From the cell containing the given text, extract its center point as [X, Y] coordinate. 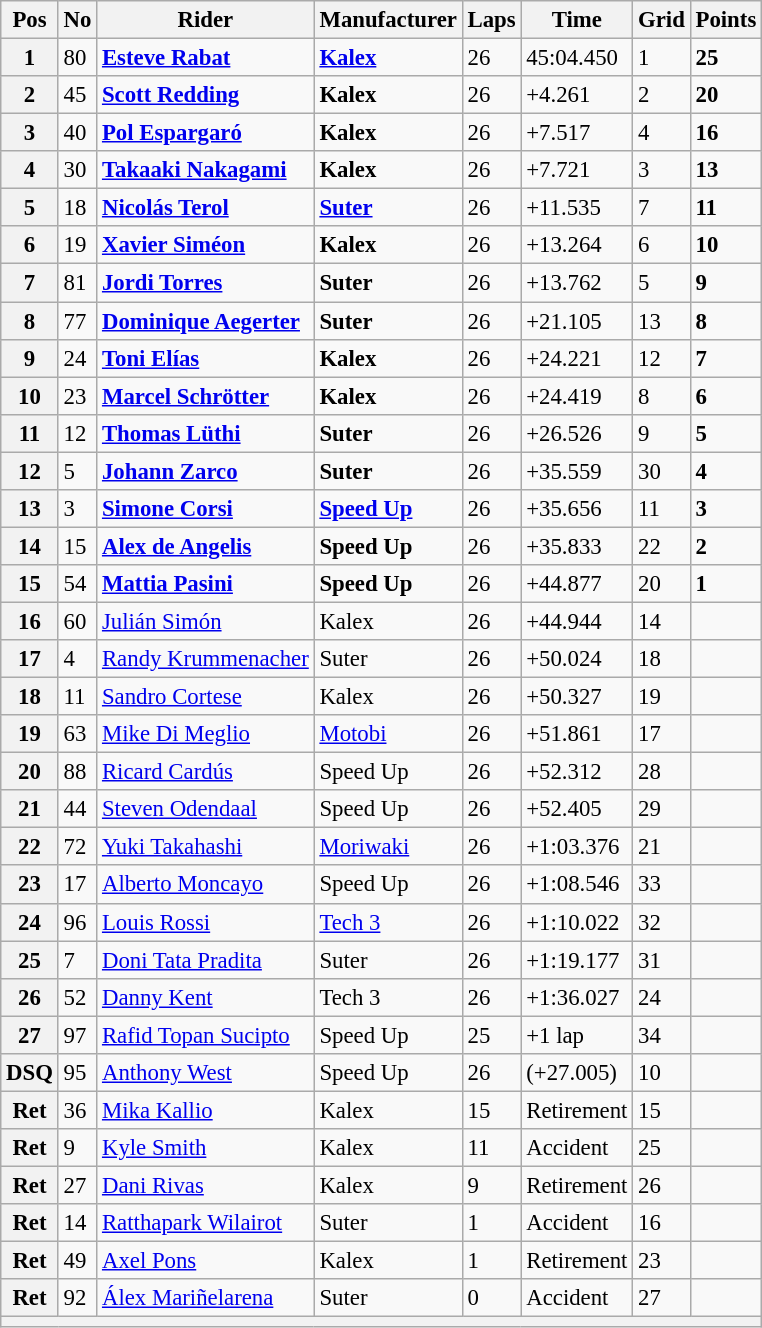
+24.221 [577, 358]
Mike Di Meglio [206, 734]
81 [77, 283]
Alberto Moncayo [206, 885]
+1:36.027 [577, 997]
Rafid Topan Sucipto [206, 1035]
+44.877 [577, 584]
DSQ [30, 1073]
33 [662, 885]
Dominique Aegerter [206, 321]
+21.105 [577, 321]
Marcel Schrötter [206, 396]
+50.327 [577, 697]
Xavier Siméon [206, 245]
31 [662, 960]
+4.261 [577, 95]
+1:10.022 [577, 922]
No [77, 20]
0 [492, 1298]
Nicolás Terol [206, 208]
+1:08.546 [577, 885]
54 [77, 584]
Kyle Smith [206, 1148]
Steven Odendaal [206, 809]
Yuki Takahashi [206, 847]
+51.861 [577, 734]
Axel Pons [206, 1261]
77 [77, 321]
+11.535 [577, 208]
52 [77, 997]
Takaaki Nakagami [206, 170]
45:04.450 [577, 58]
+35.833 [577, 546]
29 [662, 809]
Alex de Angelis [206, 546]
Grid [662, 20]
28 [662, 772]
Rider [206, 20]
Randy Krummenacher [206, 659]
+50.024 [577, 659]
Scott Redding [206, 95]
Johann Zarco [206, 471]
Ratthapark Wilairot [206, 1223]
Time [577, 20]
Simone Corsi [206, 509]
Doni Tata Pradita [206, 960]
36 [77, 1110]
32 [662, 922]
Dani Rivas [206, 1185]
Ricard Cardús [206, 772]
34 [662, 1035]
Motobi [388, 734]
+1 lap [577, 1035]
Louis Rossi [206, 922]
80 [77, 58]
Moriwaki [388, 847]
+7.517 [577, 133]
+13.762 [577, 283]
+24.419 [577, 396]
Manufacturer [388, 20]
Mattia Pasini [206, 584]
Points [726, 20]
Jordi Torres [206, 283]
+1:19.177 [577, 960]
88 [77, 772]
+35.559 [577, 471]
+52.405 [577, 809]
95 [77, 1073]
Sandro Cortese [206, 697]
Thomas Lüthi [206, 433]
Mika Kallio [206, 1110]
45 [77, 95]
63 [77, 734]
92 [77, 1298]
Álex Mariñelarena [206, 1298]
Toni Elías [206, 358]
Anthony West [206, 1073]
Julián Simón [206, 621]
Esteve Rabat [206, 58]
40 [77, 133]
44 [77, 809]
+13.264 [577, 245]
+7.721 [577, 170]
Pol Espargaró [206, 133]
97 [77, 1035]
+35.656 [577, 509]
Pos [30, 20]
72 [77, 847]
60 [77, 621]
Laps [492, 20]
+1:03.376 [577, 847]
Danny Kent [206, 997]
+44.944 [577, 621]
(+27.005) [577, 1073]
+52.312 [577, 772]
96 [77, 922]
+26.526 [577, 433]
49 [77, 1261]
